Search for the cell housing the specified text and yield its [x, y] center coordinate. 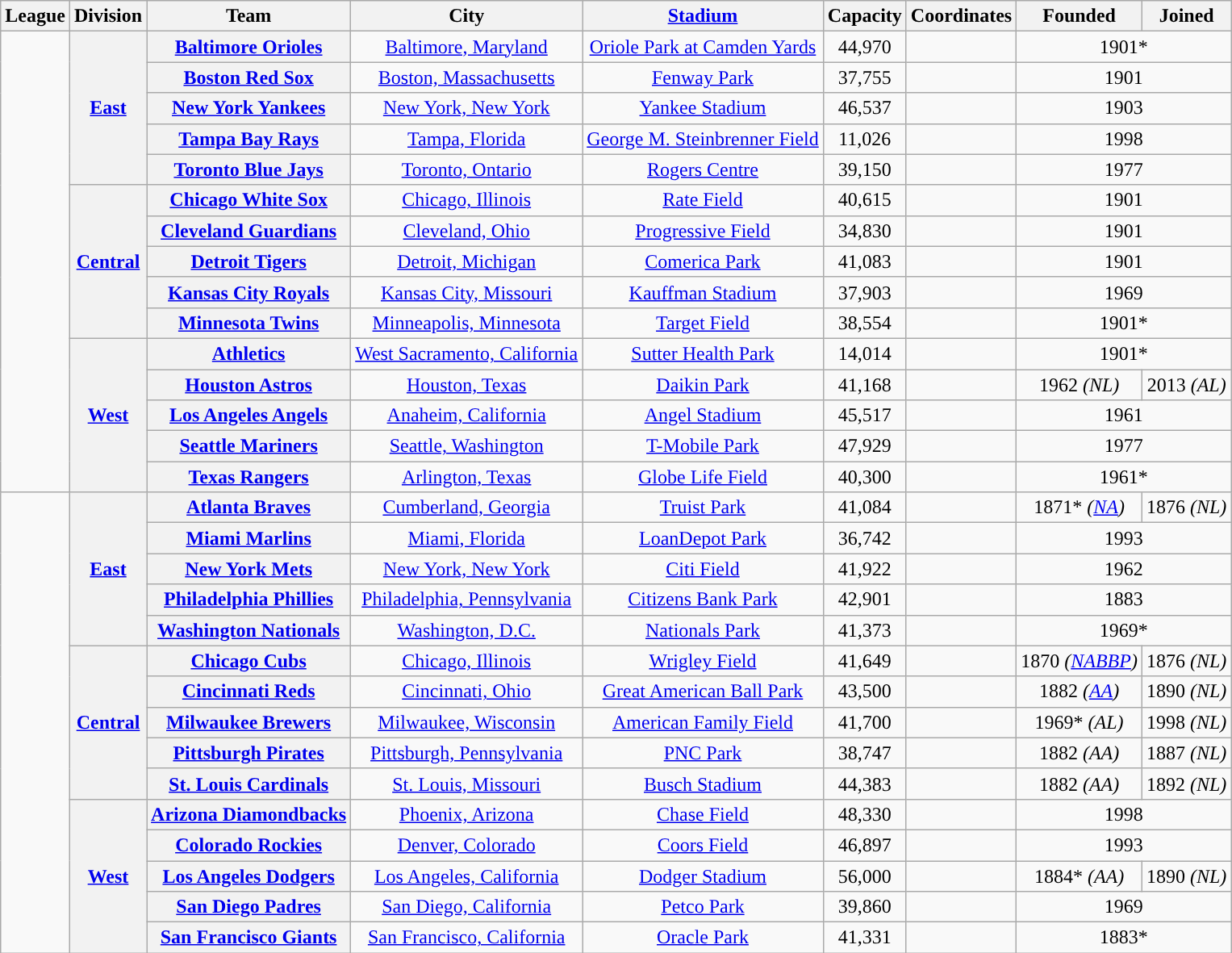
Daikin Park [704, 385]
1883* [1124, 938]
Washington, D.C. [466, 630]
Oracle Park [704, 938]
Coors Field [704, 845]
Chicago White Sox [248, 200]
1962 (NL) [1080, 385]
41,373 [865, 630]
Globe Life Field [704, 477]
Citi Field [704, 569]
1883 [1124, 600]
Capacity [865, 16]
Baltimore Orioles [248, 47]
37,903 [865, 292]
1887 (NL) [1186, 753]
Nationals Park [704, 630]
1892 (NL) [1186, 784]
San Francisco, California [466, 938]
47,929 [865, 446]
City [466, 16]
41,331 [865, 938]
Milwaukee, Wisconsin [466, 722]
Citizens Bank Park [704, 600]
Philadelphia, Pennsylvania [466, 600]
1998 (NL) [1186, 722]
38,747 [865, 753]
38,554 [865, 323]
Chase Field [704, 814]
41,168 [865, 385]
Houston, Texas [466, 385]
Kauffman Stadium [704, 292]
1969* (AL) [1080, 722]
2013 (AL) [1186, 385]
40,300 [865, 477]
41,083 [865, 261]
1969* [1124, 630]
Pittsburgh, Pennsylvania [466, 753]
Colorado Rockies [248, 845]
Boston Red Sox [248, 77]
11,026 [865, 139]
Dodger Stadium [704, 876]
Washington Nationals [248, 630]
Minnesota Twins [248, 323]
St. Louis Cardinals [248, 784]
39,860 [865, 907]
Cumberland, Georgia [466, 508]
1903 [1124, 108]
Miami, Florida [466, 538]
Truist Park [704, 508]
West Sacramento, California [466, 353]
1961* [1124, 477]
44,383 [865, 784]
Yankee Stadium [704, 108]
Cincinnati, Ohio [466, 692]
37,755 [865, 77]
Division [108, 16]
Phoenix, Arizona [466, 814]
42,901 [865, 600]
New York Mets [248, 569]
45,517 [865, 416]
Cleveland, Ohio [466, 231]
Cleveland Guardians [248, 231]
14,014 [865, 353]
41,649 [865, 661]
Angel Stadium [704, 416]
San Diego Padres [248, 907]
Houston Astros [248, 385]
American Family Field [704, 722]
Cincinnati Reds [248, 692]
Arlington, Texas [466, 477]
Seattle Mariners [248, 446]
39,150 [865, 169]
1962 [1124, 569]
44,970 [865, 47]
Comerica Park [704, 261]
Sutter Health Park [704, 353]
40,615 [865, 200]
Fenway Park [704, 77]
Kansas City, Missouri [466, 292]
46,537 [865, 108]
Tampa, Florida [466, 139]
34,830 [865, 231]
Rate Field [704, 200]
Stadium [704, 16]
Anaheim, California [466, 416]
Chicago Cubs [248, 661]
Baltimore, Maryland [466, 47]
Atlanta Braves [248, 508]
Milwaukee Brewers [248, 722]
Rogers Centre [704, 169]
San Diego, California [466, 907]
Oriole Park at Camden Yards [704, 47]
Arizona Diamondbacks [248, 814]
LoanDepot Park [704, 538]
Detroit, Michigan [466, 261]
New York Yankees [248, 108]
Team [248, 16]
Coordinates [961, 16]
Los Angeles Angels [248, 416]
Kansas City Royals [248, 292]
Joined [1186, 16]
1884* (AA) [1080, 876]
Petco Park [704, 907]
Tampa Bay Rays [248, 139]
San Francisco Giants [248, 938]
Target Field [704, 323]
43,500 [865, 692]
Progressive Field [704, 231]
48,330 [865, 814]
Great American Ball Park [704, 692]
George M. Steinbrenner Field [704, 139]
League [35, 16]
Denver, Colorado [466, 845]
Athletics [248, 353]
41,084 [865, 508]
Boston, Massachusetts [466, 77]
41,922 [865, 569]
Minneapolis, Minnesota [466, 323]
Los Angeles, California [466, 876]
36,742 [865, 538]
St. Louis, Missouri [466, 784]
1961 [1124, 416]
Miami Marlins [248, 538]
Los Angeles Dodgers [248, 876]
PNC Park [704, 753]
Toronto, Ontario [466, 169]
Pittsburgh Pirates [248, 753]
Seattle, Washington [466, 446]
Busch Stadium [704, 784]
56,000 [865, 876]
Founded [1080, 16]
1870 (NABBP) [1080, 661]
Texas Rangers [248, 477]
T-Mobile Park [704, 446]
Philadelphia Phillies [248, 600]
1871* (NA) [1080, 508]
Detroit Tigers [248, 261]
46,897 [865, 845]
41,700 [865, 722]
Toronto Blue Jays [248, 169]
Wrigley Field [704, 661]
